From the cell containing the given text, extract its center point as [x, y] coordinate. 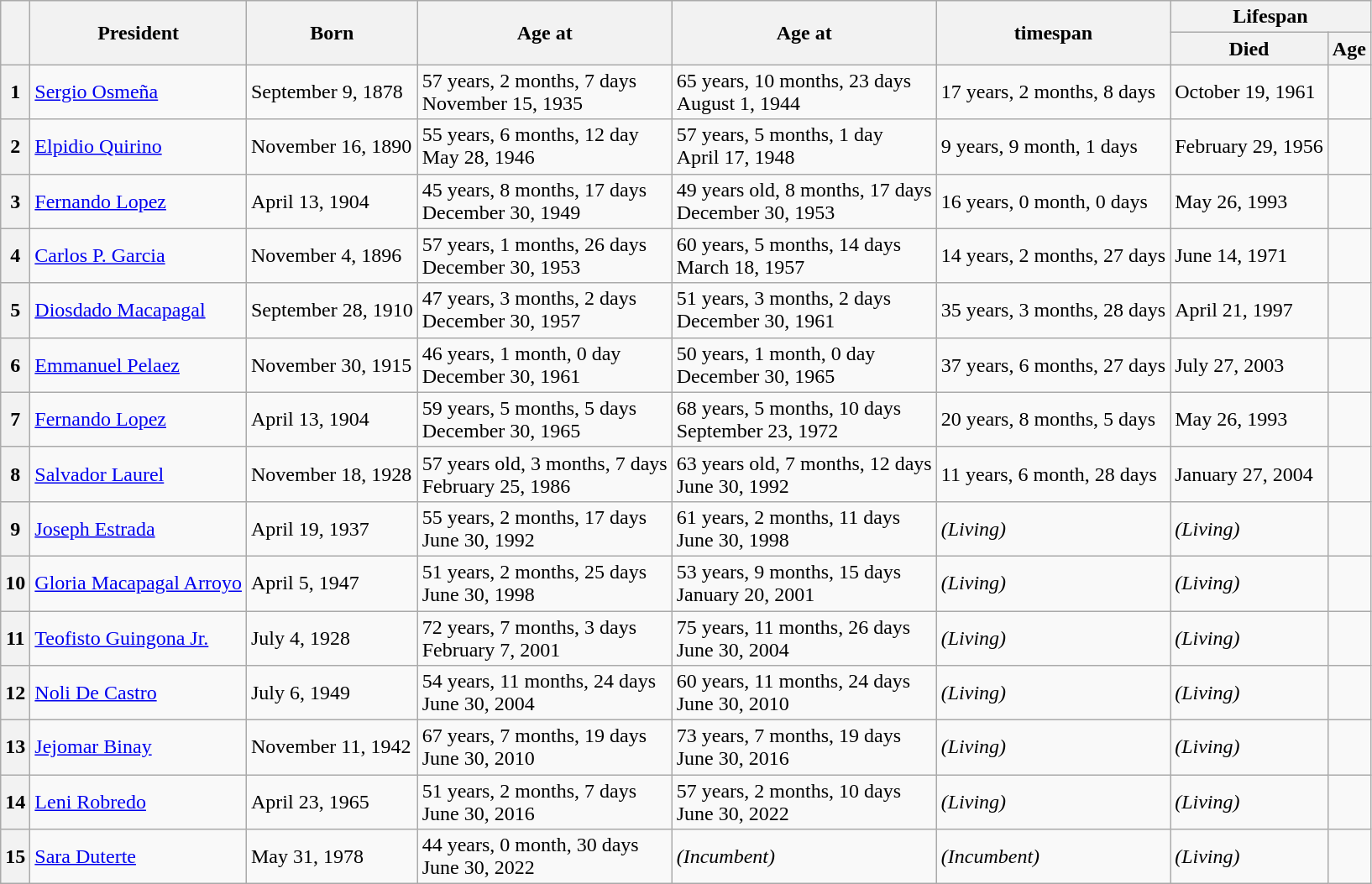
57 years, 2 months, 7 daysNovember 15, 1935 [544, 92]
37 years, 6 months, 27 days [1053, 364]
57 years, 5 months, 1 dayApril 17, 1948 [804, 146]
1 [15, 92]
5 [15, 311]
51 years, 3 months, 2 daysDecember 30, 1961 [804, 311]
60 years, 5 months, 14 daysMarch 18, 1957 [804, 255]
11 [15, 638]
75 years, 11 months, 26 daysJune 30, 2004 [804, 638]
53 years, 9 months, 15 daysJanuary 20, 2001 [804, 583]
68 years, 5 months, 10 daysSeptember 23, 1972 [804, 420]
9 years, 9 month, 1 days [1053, 146]
January 27, 2004 [1249, 473]
May 31, 1978 [332, 856]
57 years, 2 months, 10 daysJune 30, 2022 [804, 803]
Carlos P. Garcia [139, 255]
April 23, 1965 [332, 803]
November 30, 1915 [332, 364]
September 28, 1910 [332, 311]
Sergio Osmeña [139, 92]
49 years old, 8 months, 17 daysDecember 30, 1953 [804, 201]
72 years, 7 months, 3 daysFebruary 7, 2001 [544, 638]
63 years old, 7 months, 12 daysJune 30, 1992 [804, 473]
November 16, 1890 [332, 146]
50 years, 1 month, 0 dayDecember 30, 1965 [804, 364]
73 years, 7 months, 19 daysJune 30, 2016 [804, 747]
Age [1348, 49]
55 years, 2 months, 17 daysJune 30, 1992 [544, 529]
44 years, 0 month, 30 daysJune 30, 2022 [544, 856]
9 [15, 529]
46 years, 1 month, 0 dayDecember 30, 1961 [544, 364]
3 [15, 201]
Born [332, 33]
timespan [1053, 33]
November 18, 1928 [332, 473]
July 6, 1949 [332, 693]
59 years, 5 months, 5 daysDecember 30, 1965 [544, 420]
51 years, 2 months, 25 daysJune 30, 1998 [544, 583]
April 19, 1937 [332, 529]
10 [15, 583]
20 years, 8 months, 5 days [1053, 420]
Jejomar Binay [139, 747]
Diosdado Macapagal [139, 311]
Noli De Castro [139, 693]
October 19, 1961 [1249, 92]
July 27, 2003 [1249, 364]
February 29, 1956 [1249, 146]
47 years, 3 months, 2 daysDecember 30, 1957 [544, 311]
President [139, 33]
Sara Duterte [139, 856]
7 [15, 420]
60 years, 11 months, 24 daysJune 30, 2010 [804, 693]
Gloria Macapagal Arroyo [139, 583]
4 [15, 255]
55 years, 6 months, 12 dayMay 28, 1946 [544, 146]
Lifespan [1271, 17]
July 4, 1928 [332, 638]
Joseph Estrada [139, 529]
June 14, 1971 [1249, 255]
14 [15, 803]
35 years, 3 months, 28 days [1053, 311]
September 9, 1878 [332, 92]
51 years, 2 months, 7 daysJune 30, 2016 [544, 803]
12 [15, 693]
14 years, 2 months, 27 days [1053, 255]
Salvador Laurel [139, 473]
65 years, 10 months, 23 daysAugust 1, 1944 [804, 92]
54 years, 11 months, 24 daysJune 30, 2004 [544, 693]
16 years, 0 month, 0 days [1053, 201]
61 years, 2 months, 11 daysJune 30, 1998 [804, 529]
45 years, 8 months, 17 daysDecember 30, 1949 [544, 201]
8 [15, 473]
17 years, 2 months, 8 days [1053, 92]
Died [1249, 49]
November 11, 1942 [332, 747]
15 [15, 856]
13 [15, 747]
57 years old, 3 months, 7 daysFebruary 25, 1986 [544, 473]
Elpidio Quirino [139, 146]
6 [15, 364]
April 21, 1997 [1249, 311]
November 4, 1896 [332, 255]
67 years, 7 months, 19 daysJune 30, 2010 [544, 747]
Teofisto Guingona Jr. [139, 638]
Emmanuel Pelaez [139, 364]
11 years, 6 month, 28 days [1053, 473]
2 [15, 146]
Leni Robredo [139, 803]
April 5, 1947 [332, 583]
57 years, 1 months, 26 daysDecember 30, 1953 [544, 255]
